Identify which cell holds the provided text, then report its [x, y] central coordinate. 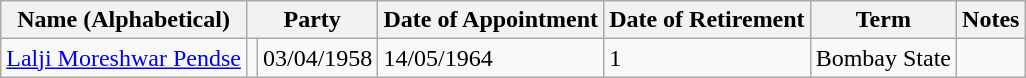
Name (Alphabetical) [124, 20]
1 [708, 58]
Party [312, 20]
Date of Appointment [491, 20]
Notes [991, 20]
03/04/1958 [317, 58]
Term [883, 20]
Lalji Moreshwar Pendse [124, 58]
Bombay State [883, 58]
14/05/1964 [491, 58]
Date of Retirement [708, 20]
